Provide the (x, y) coordinate of the cell's center where the given text is located.  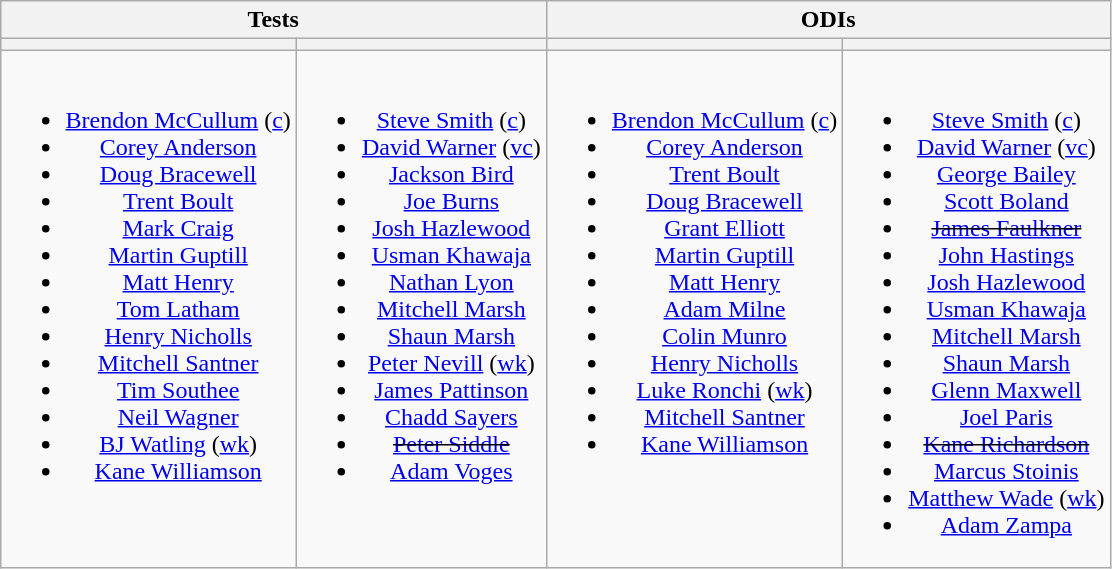
Tests (273, 20)
ODIs (828, 20)
